Scan for the cell matching the given text and deliver its [x, y] coordinate at center. 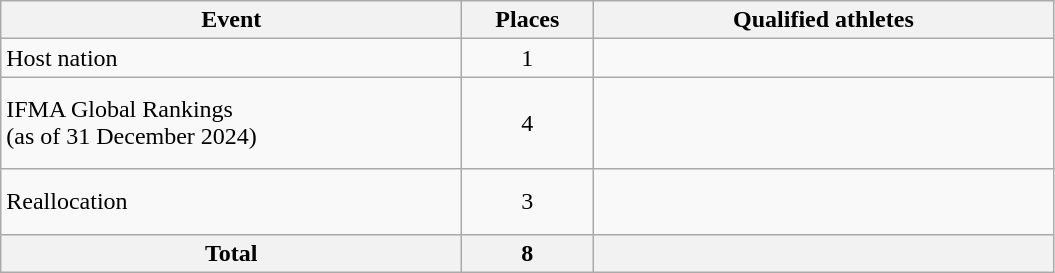
1 [528, 58]
IFMA Global Rankings(as of 31 December 2024) [232, 123]
8 [528, 253]
Qualified athletes [824, 20]
3 [528, 202]
Event [232, 20]
Reallocation [232, 202]
Total [232, 253]
Places [528, 20]
4 [528, 123]
Host nation [232, 58]
